For the text-containing cell, return its midpoint in [X, Y] coordinate format. 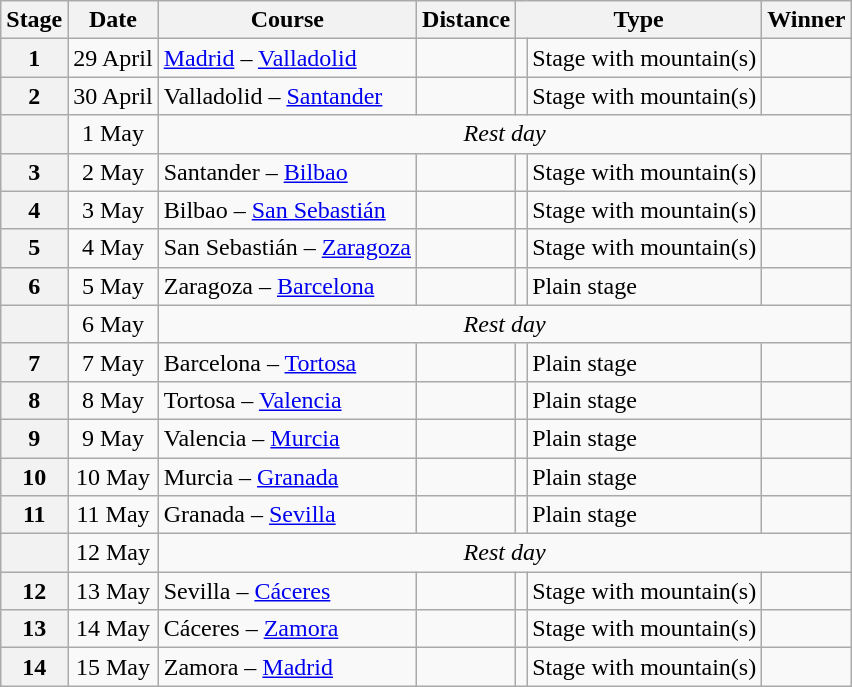
4 [34, 210]
9 May [113, 438]
4 May [113, 248]
12 [34, 591]
Santander – Bilbao [287, 172]
Tortosa – Valencia [287, 400]
10 May [113, 477]
2 May [113, 172]
Valladolid – Santander [287, 96]
Cáceres – Zamora [287, 629]
7 May [113, 362]
14 May [113, 629]
29 April [113, 58]
8 [34, 400]
15 May [113, 667]
Barcelona – Tortosa [287, 362]
10 [34, 477]
Bilbao – San Sebastián [287, 210]
2 [34, 96]
1 [34, 58]
Sevilla – Cáceres [287, 591]
Zaragoza – Barcelona [287, 286]
San Sebastián – Zaragoza [287, 248]
Type [639, 20]
3 [34, 172]
Winner [806, 20]
3 May [113, 210]
Granada – Sevilla [287, 515]
Date [113, 20]
13 May [113, 591]
11 [34, 515]
Madrid – Valladolid [287, 58]
14 [34, 667]
Stage [34, 20]
5 [34, 248]
13 [34, 629]
9 [34, 438]
8 May [113, 400]
Murcia – Granada [287, 477]
11 May [113, 515]
1 May [113, 134]
6 [34, 286]
6 May [113, 324]
Valencia – Murcia [287, 438]
Zamora – Madrid [287, 667]
12 May [113, 553]
Course [287, 20]
5 May [113, 286]
30 April [113, 96]
7 [34, 362]
Distance [466, 20]
